Search for the cell housing the specified text and yield its [x, y] center coordinate. 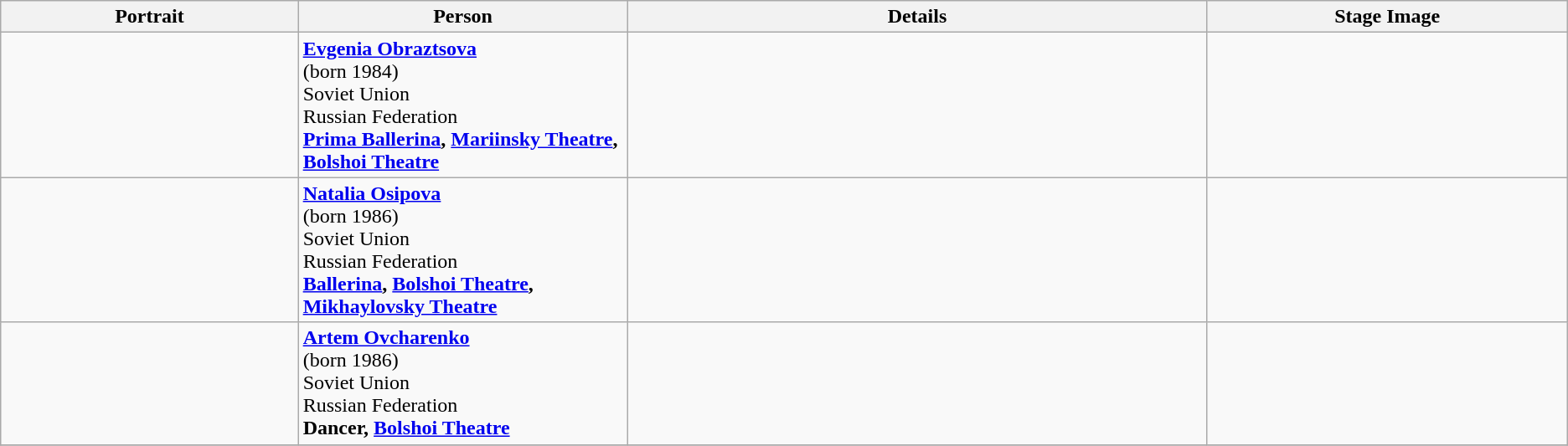
Person [462, 17]
Natalia Osipova (born 1986)Soviet UnionRussian FederationBallerina, Bolshoi Theatre, Mikhaylovsky Theatre [462, 249]
Artem Ovcharenko (born 1986)Soviet UnionRussian FederationDancer, Bolshoi Theatre [462, 383]
Details [917, 17]
Portrait [149, 17]
Evgenia Obraztsova (born 1984)Soviet UnionRussian FederationPrima Ballerina, Mariinsky Theatre, Bolshoi Theatre [462, 105]
Stage Image [1387, 17]
